Locate the cell with the specified text and output its (x, y) center coordinate. 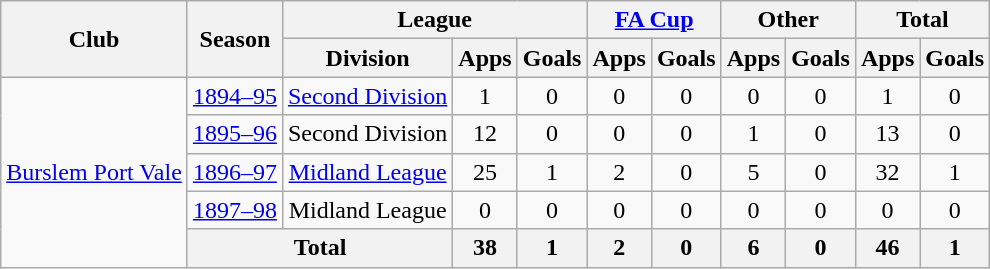
13 (887, 134)
Burslem Port Vale (94, 172)
46 (887, 248)
1896–97 (234, 172)
1894–95 (234, 96)
38 (485, 248)
12 (485, 134)
Other (788, 20)
6 (753, 248)
Division (367, 58)
1895–96 (234, 134)
Club (94, 39)
FA Cup (654, 20)
1897–98 (234, 210)
Season (234, 39)
32 (887, 172)
League (434, 20)
25 (485, 172)
5 (753, 172)
